Identify which cell holds the provided text, then report its [X, Y] central coordinate. 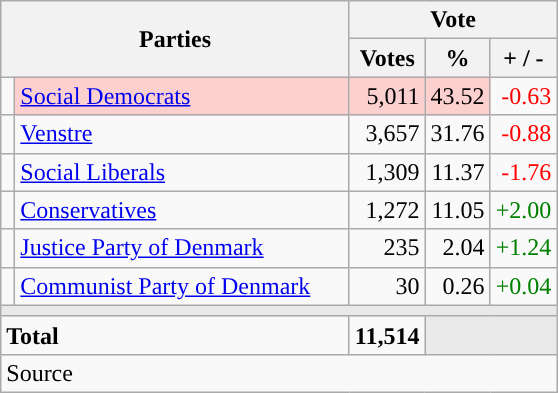
+1.24 [524, 248]
43.52 [458, 96]
-0.63 [524, 96]
11,514 [387, 335]
% [458, 58]
1,309 [387, 172]
1,272 [387, 210]
Source [279, 373]
11.05 [458, 210]
Social Democrats [182, 96]
-0.88 [524, 134]
+2.00 [524, 210]
0.26 [458, 286]
Conservatives [182, 210]
Vote [452, 20]
5,011 [387, 96]
Communist Party of Denmark [182, 286]
30 [387, 286]
+0.04 [524, 286]
235 [387, 248]
Total [176, 335]
31.76 [458, 134]
2.04 [458, 248]
Venstre [182, 134]
Votes [387, 58]
+ / - [524, 58]
11.37 [458, 172]
Social Liberals [182, 172]
-1.76 [524, 172]
Justice Party of Denmark [182, 248]
Parties [176, 39]
3,657 [387, 134]
